Scan for the cell matching the given text and deliver its [X, Y] coordinate at center. 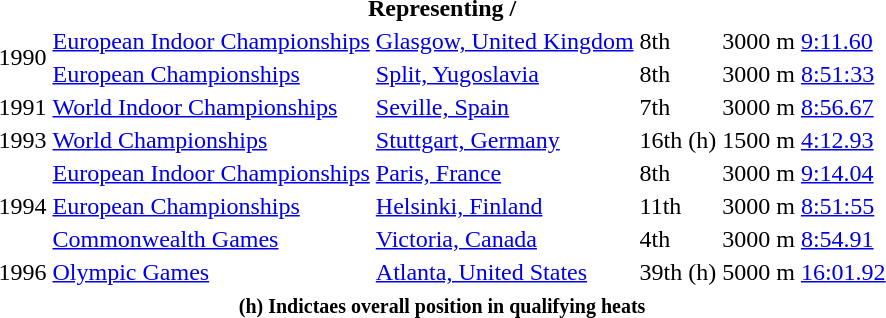
4th [678, 239]
Paris, France [504, 173]
Split, Yugoslavia [504, 74]
5000 m [759, 272]
World Championships [211, 140]
39th (h) [678, 272]
16th (h) [678, 140]
Olympic Games [211, 272]
1500 m [759, 140]
Seville, Spain [504, 107]
11th [678, 206]
Commonwealth Games [211, 239]
Glasgow, United Kingdom [504, 41]
Victoria, Canada [504, 239]
Helsinki, Finland [504, 206]
Stuttgart, Germany [504, 140]
7th [678, 107]
World Indoor Championships [211, 107]
Atlanta, United States [504, 272]
